Scan for the cell matching the given text and deliver its (x, y) coordinate at center. 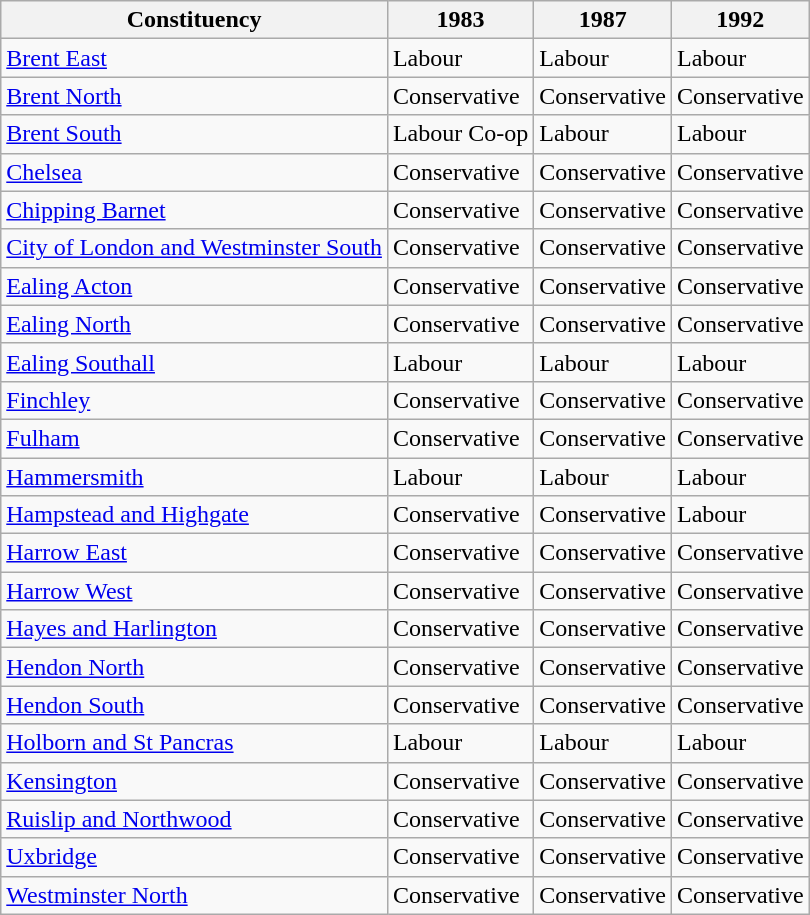
Brent East (194, 58)
City of London and Westminster South (194, 248)
Chipping Barnet (194, 210)
Ealing Acton (194, 286)
Finchley (194, 400)
Chelsea (194, 172)
1987 (603, 20)
Harrow West (194, 591)
Brent South (194, 134)
1992 (740, 20)
Constituency (194, 20)
Ealing North (194, 324)
Brent North (194, 96)
Fulham (194, 438)
Hayes and Harlington (194, 629)
Labour Co-op (460, 134)
Hampstead and Highgate (194, 515)
Uxbridge (194, 857)
Hendon North (194, 667)
Ruislip and Northwood (194, 819)
Harrow East (194, 553)
Ealing Southall (194, 362)
Hendon South (194, 705)
1983 (460, 20)
Kensington (194, 781)
Holborn and St Pancras (194, 743)
Hammersmith (194, 477)
Westminster North (194, 895)
